Extract the [X, Y] coordinate from the center of the cell holding the provided text.  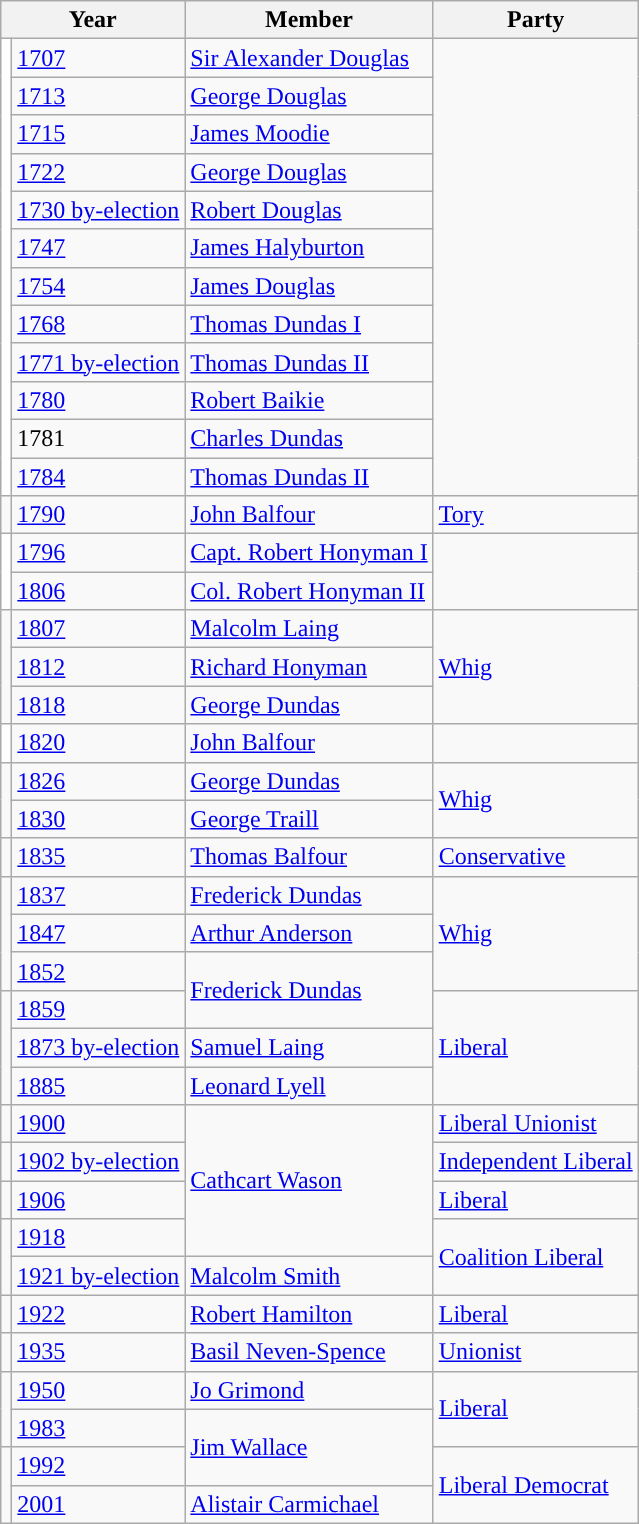
1950 [98, 1390]
Robert Hamilton [309, 1314]
1873 by-election [98, 1047]
1715 [98, 134]
1906 [98, 1200]
Liberal Unionist [536, 1124]
Samuel Laing [309, 1047]
1847 [98, 933]
Malcolm Laing [309, 629]
1796 [98, 553]
1826 [98, 781]
Richard Honyman [309, 667]
1790 [98, 515]
James Moodie [309, 134]
Alistair Carmichael [309, 1504]
1747 [98, 248]
Tory [536, 515]
Cathcart Wason [309, 1181]
1983 [98, 1428]
1806 [98, 591]
Robert Baikie [309, 400]
1835 [98, 857]
Jim Wallace [309, 1447]
1922 [98, 1314]
1859 [98, 1009]
1784 [98, 477]
2001 [98, 1504]
Arthur Anderson [309, 933]
Basil Neven-Spence [309, 1352]
1918 [98, 1238]
Liberal Democrat [536, 1485]
1730 by-election [98, 210]
1754 [98, 286]
1771 by-election [98, 362]
Conservative [536, 857]
James Douglas [309, 286]
1852 [98, 971]
Coalition Liberal [536, 1257]
Thomas Balfour [309, 857]
1780 [98, 400]
1812 [98, 667]
Year [93, 20]
James Halyburton [309, 248]
Malcolm Smith [309, 1276]
1818 [98, 705]
1902 by-election [98, 1162]
1885 [98, 1085]
1935 [98, 1352]
Leonard Lyell [309, 1085]
1837 [98, 895]
1992 [98, 1466]
1820 [98, 743]
1807 [98, 629]
Independent Liberal [536, 1162]
Charles Dundas [309, 438]
Robert Douglas [309, 210]
1722 [98, 172]
George Traill [309, 819]
Capt. Robert Honyman I [309, 553]
1830 [98, 819]
1781 [98, 438]
Member [309, 20]
Sir Alexander Douglas [309, 58]
Party [536, 20]
Unionist [536, 1352]
Jo Grimond [309, 1390]
Thomas Dundas I [309, 324]
1713 [98, 96]
1768 [98, 324]
1707 [98, 58]
Col. Robert Honyman II [309, 591]
1900 [98, 1124]
1921 by-election [98, 1276]
